Return (X, Y) of the center of cell containing provided text 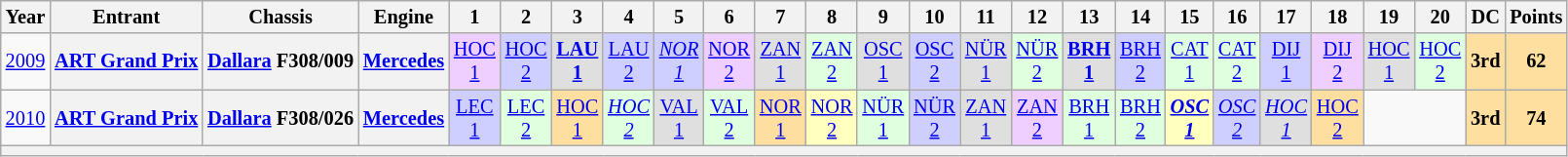
2 (526, 17)
VAL2 (728, 118)
5 (679, 17)
LAU2 (629, 61)
LEC1 (475, 118)
19 (1389, 17)
12 (1038, 17)
15 (1190, 17)
10 (935, 17)
4 (629, 17)
1 (475, 17)
CAT1 (1190, 61)
2009 (25, 61)
LAU1 (577, 61)
Dallara F308/026 (280, 118)
Entrant (127, 17)
LEC2 (526, 118)
7 (781, 17)
Year (25, 17)
11 (986, 17)
20 (1439, 17)
DIJ1 (1286, 61)
DIJ2 (1338, 61)
Dallara F308/009 (280, 61)
14 (1140, 17)
8 (832, 17)
74 (1536, 118)
3 (577, 17)
13 (1089, 17)
62 (1536, 61)
Points (1536, 17)
VAL1 (679, 118)
Chassis (280, 17)
17 (1286, 17)
CAT2 (1237, 61)
6 (728, 17)
9 (882, 17)
2010 (25, 118)
DC (1485, 17)
16 (1237, 17)
18 (1338, 17)
Engine (403, 17)
